Find where the given text appears and provide that cell's center as [x, y] coordinate. 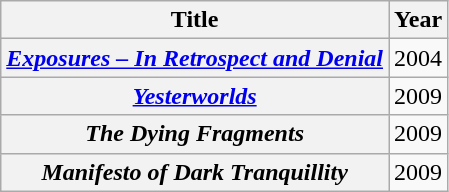
Title [195, 20]
Manifesto of Dark Tranquillity [195, 172]
Year [418, 20]
Exposures – In Retrospect and Denial [195, 58]
2004 [418, 58]
The Dying Fragments [195, 134]
Yesterworlds [195, 96]
